Output the (x, y) coordinate of the center of the cell containing the given text.  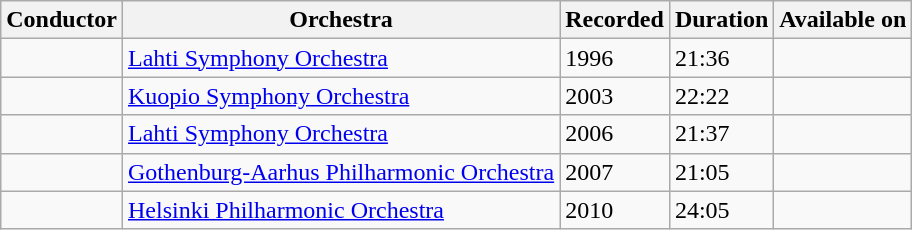
22:22 (721, 96)
Kuopio Symphony Orchestra (340, 96)
2006 (615, 134)
Available on (843, 20)
1996 (615, 58)
21:36 (721, 58)
2003 (615, 96)
Orchestra (340, 20)
2007 (615, 172)
Helsinki Philharmonic Orchestra (340, 210)
Conductor (62, 20)
21:37 (721, 134)
Duration (721, 20)
Recorded (615, 20)
21:05 (721, 172)
2010 (615, 210)
Gothenburg-Aarhus Philharmonic Orchestra (340, 172)
24:05 (721, 210)
